Return the (X, Y) coordinate for the center point of the cell that contains the specified text.  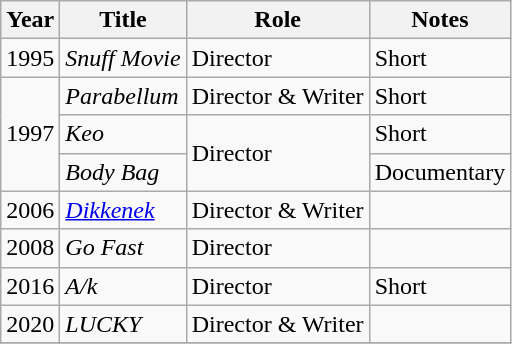
Body Bag (123, 172)
A/k (123, 286)
2008 (30, 248)
Dikkenek (123, 210)
Go Fast (123, 248)
1995 (30, 58)
Notes (440, 20)
Snuff Movie (123, 58)
Documentary (440, 172)
1997 (30, 134)
Role (278, 20)
Year (30, 20)
2006 (30, 210)
2016 (30, 286)
Title (123, 20)
Keo (123, 134)
2020 (30, 324)
Parabellum (123, 96)
LUCKY (123, 324)
